Return the (x, y) coordinate for the center point of the cell that contains the specified text.  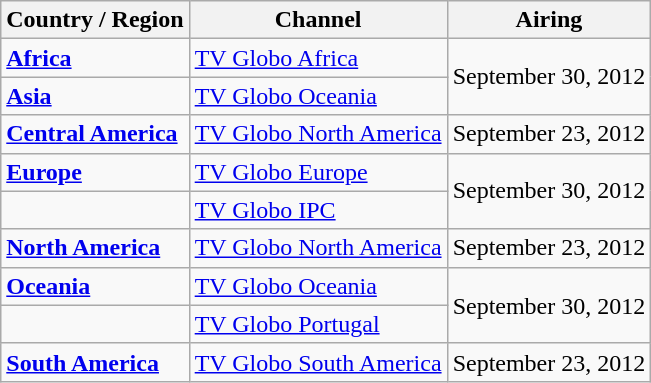
TV Globo Africa (318, 58)
South America (95, 362)
Africa (95, 58)
Central America (95, 134)
TV Globo IPC (318, 210)
TV Globo South America (318, 362)
Channel (318, 20)
TV Globo Portugal (318, 324)
Country / Region (95, 20)
Asia (95, 96)
Airing (549, 20)
North America (95, 248)
Europe (95, 172)
Oceania (95, 286)
TV Globo Europe (318, 172)
